From the cell containing the given text, extract its center point as [X, Y] coordinate. 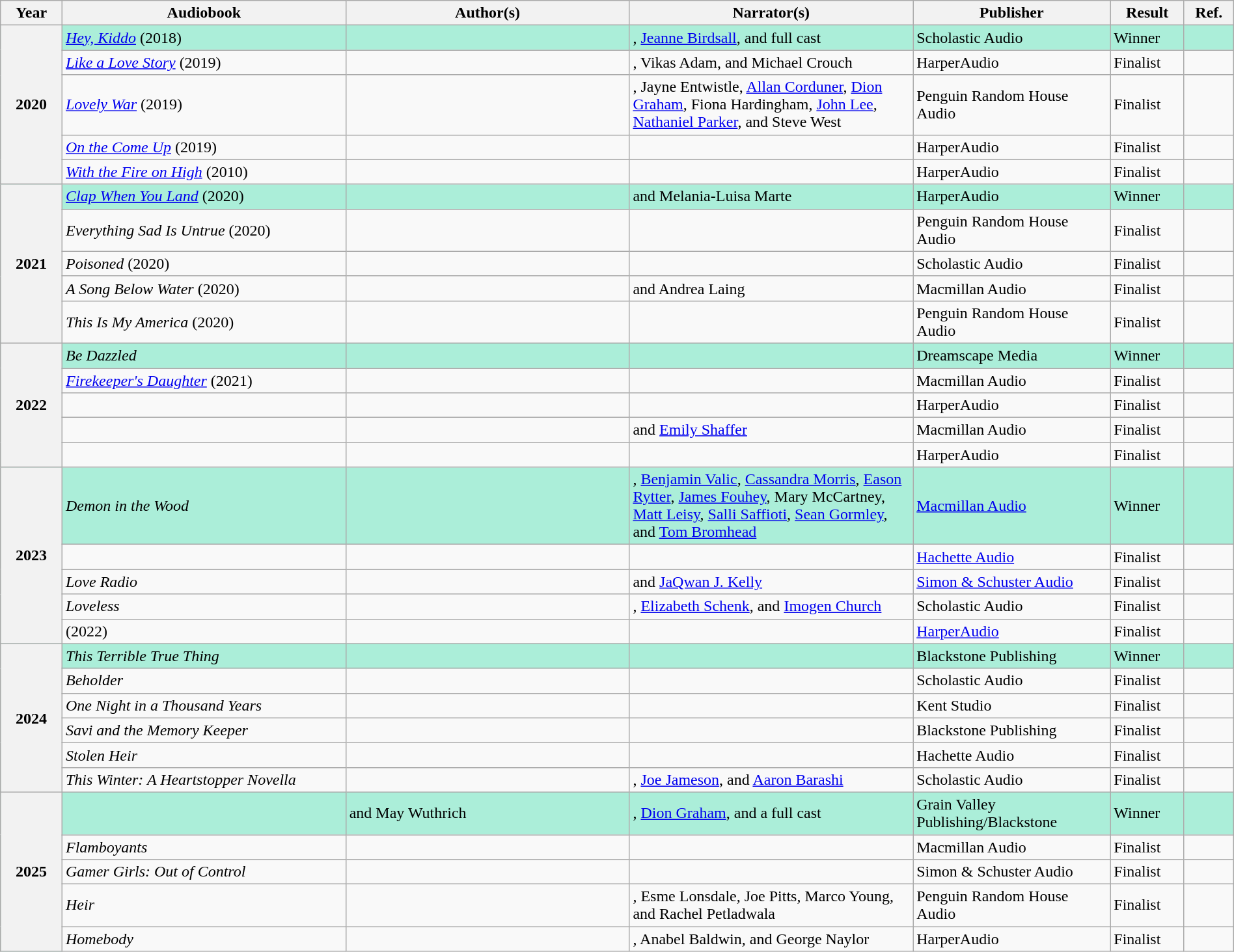
Love Radio [204, 582]
, Jayne Entwistle, Allan Corduner, Dion Graham, Fiona Hardingham, John Lee, Nathaniel Parker, and Steve West [771, 105]
Dreamscape Media [1011, 355]
, Anabel Baldwin, and George Naylor [771, 939]
and Melania-Luisa Marte [771, 197]
This Is My America (2020) [204, 321]
Everything Sad Is Untrue (2020) [204, 230]
One Night in a Thousand Years [204, 705]
Narrator(s) [771, 13]
Hey, Kiddo (2018) [204, 38]
Kent Studio [1011, 705]
Year [31, 13]
2024 [31, 718]
This Terrible True Thing [204, 656]
Poisoned (2020) [204, 264]
Firekeeper's Daughter (2021) [204, 381]
Audiobook [204, 13]
2020 [31, 105]
Author(s) [487, 13]
Savi and the Memory Keeper [204, 730]
Like a Love Story (2019) [204, 62]
Clap When You Land (2020) [204, 197]
Loveless [204, 606]
and Emily Shaffer [771, 430]
, Jeanne Birdsall, and full cast [771, 38]
Gamer Girls: Out of Control [204, 872]
(2022) [204, 631]
2023 [31, 556]
Beholder [204, 681]
and JaQwan J. Kelly [771, 582]
, Dion Graham, and a full cast [771, 813]
2021 [31, 264]
, Esme Lonsdale, Joe Pitts, Marco Young, and Rachel Petladwala [771, 906]
Result [1147, 13]
, Vikas Adam, and Michael Crouch [771, 62]
2022 [31, 405]
, Elizabeth Schenk, and Imogen Church [771, 606]
Lovely War (2019) [204, 105]
Be Dazzled [204, 355]
A Song Below Water (2020) [204, 288]
Publisher [1011, 13]
On the Come Up (2019) [204, 147]
With the Fire on High (2010) [204, 172]
and May Wuthrich [487, 813]
and Andrea Laing [771, 288]
, Benjamin Valic, Cassandra Morris, Eason Rytter, James Fouhey, Mary McCartney, Matt Leisy, Salli Saffioti, Sean Gormley, and Tom Bromhead [771, 506]
Stolen Heir [204, 755]
Demon in the Wood [204, 506]
This Winter: A Heartstopper Novella [204, 780]
2025 [31, 871]
, Joe Jameson, and Aaron Barashi [771, 780]
Homebody [204, 939]
Heir [204, 906]
Ref. [1209, 13]
Flamboyants [204, 847]
Grain Valley Publishing/Blackstone [1011, 813]
